Output the [x, y] coordinate of the center of the cell containing the given text.  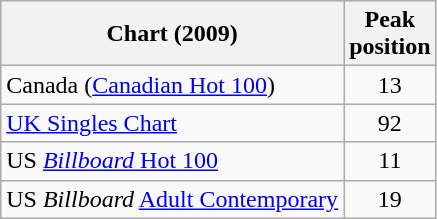
Canada (Canadian Hot 100) [172, 85]
92 [390, 123]
19 [390, 199]
Peakposition [390, 34]
UK Singles Chart [172, 123]
13 [390, 85]
Chart (2009) [172, 34]
US Billboard Hot 100 [172, 161]
US Billboard Adult Contemporary [172, 199]
11 [390, 161]
